Extract the [x, y] coordinate from the center of the cell holding the provided text.  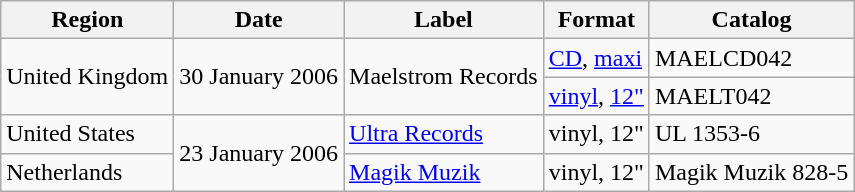
Magik Muzik 828-5 [751, 172]
MAELT042 [751, 96]
UL 1353-6 [751, 134]
MAELCD042 [751, 58]
23 January 2006 [259, 153]
CD, maxi [596, 58]
30 January 2006 [259, 77]
Format [596, 20]
Date [259, 20]
Maelstrom Records [444, 77]
United Kingdom [88, 77]
Region [88, 20]
United States [88, 134]
Label [444, 20]
Magik Muzik [444, 172]
Catalog [751, 20]
Netherlands [88, 172]
Ultra Records [444, 134]
